Capture the cell that displays the provided text and extract its (X, Y) central coordinate. 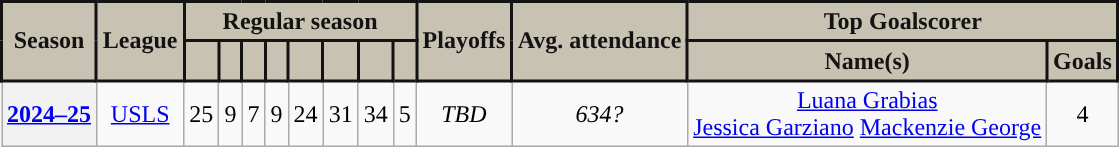
7 (254, 114)
Name(s) (868, 61)
4 (1082, 114)
2024–25 (50, 114)
24 (306, 114)
TBD (464, 114)
Goals (1082, 61)
25 (202, 114)
31 (340, 114)
5 (404, 114)
Top Goalscorer (903, 22)
Avg. attendance (600, 42)
34 (376, 114)
Season (50, 42)
USLS (140, 114)
634? (600, 114)
Luana GrabiasJessica Garziano Mackenzie George (868, 114)
Regular season (300, 22)
League (140, 42)
Playoffs (464, 42)
